Pinpoint the cell where the given text exists, returning its (x, y) midpoint coordinate. 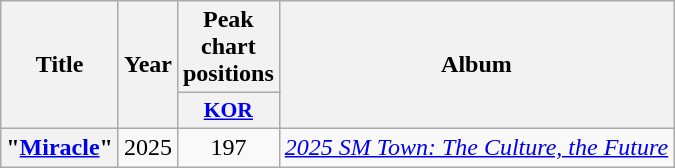
KOR (228, 111)
Peak chart positions (228, 47)
Title (60, 65)
"Miracle" (60, 147)
2025 SM Town: The Culture, the Future (476, 147)
Year (148, 65)
2025 (148, 147)
197 (228, 147)
Album (476, 65)
